Capture the cell that displays the provided text and extract its [X, Y] central coordinate. 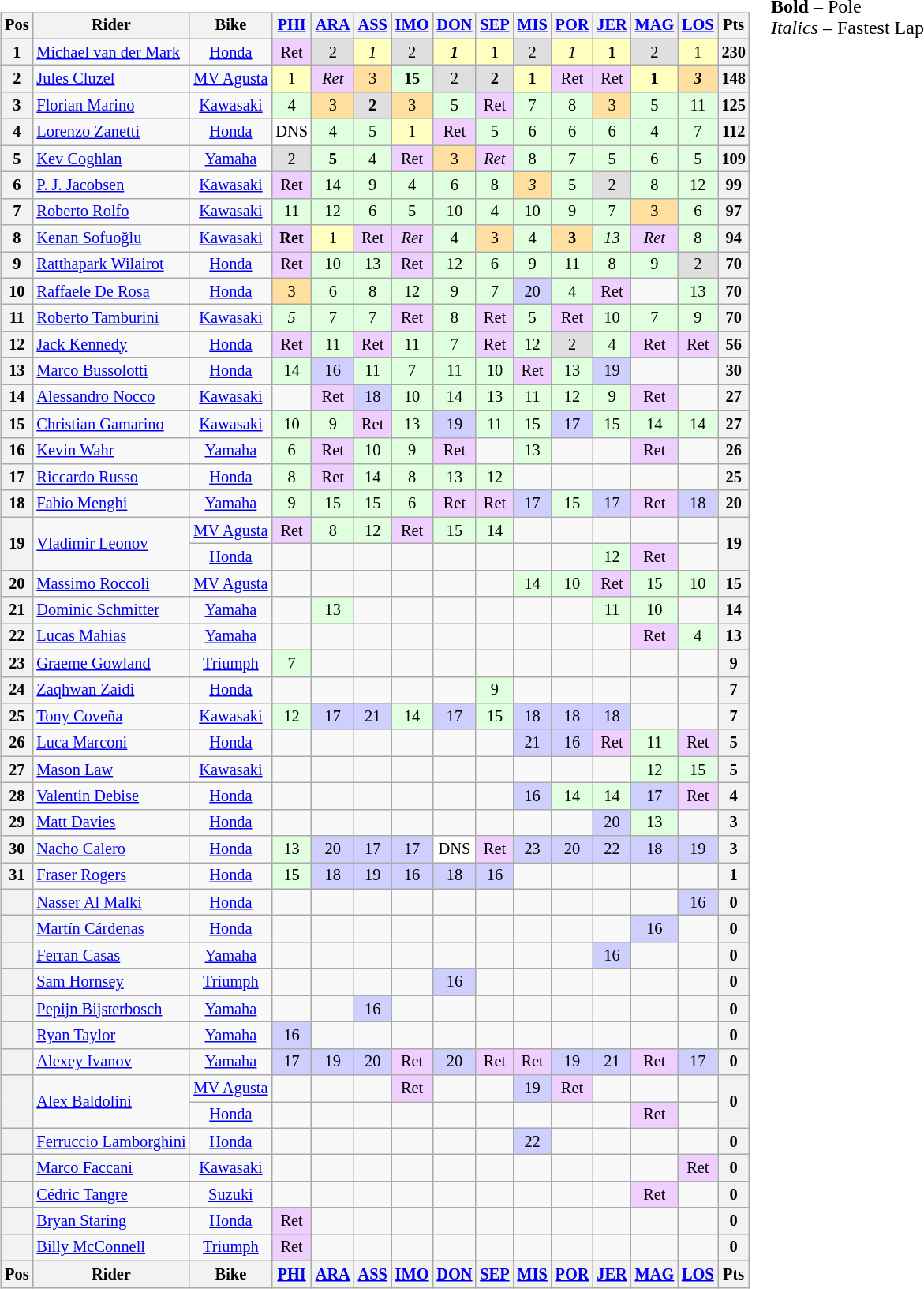
Cédric Tangre [110, 1195]
Fraser Rogers [110, 876]
Ferran Casas [110, 956]
Suzuki [230, 1195]
29 [17, 822]
Graeme Gowland [110, 663]
Kevin Wahr [110, 451]
Ratthapark Wilairot [110, 265]
Fabio Menghi [110, 504]
125 [734, 106]
Massimo Roccoli [110, 583]
31 [17, 876]
Valentin Debise [110, 796]
Florian Marino [110, 106]
Lucas Mahias [110, 637]
Zaqhwan Zaidi [110, 690]
Tony Coveña [110, 717]
Jules Cluzel [110, 79]
Nasser Al Malki [110, 902]
Sam Hornsey [110, 982]
24 [17, 690]
Bryan Staring [110, 1221]
P. J. Jacobsen [110, 185]
Alexey Ivanov [110, 1062]
97 [734, 212]
Mason Law [110, 770]
94 [734, 238]
Michael van der Mark [110, 52]
28 [17, 796]
Lorenzo Zanetti [110, 132]
Pepijn Bijsterbosch [110, 1009]
Christian Gamarino [110, 424]
56 [734, 345]
Ryan Taylor [110, 1036]
Martín Cárdenas [110, 929]
Roberto Rolfo [110, 212]
Kenan Sofuoğlu [110, 238]
Billy McConnell [110, 1248]
Roberto Tamburini [110, 318]
148 [734, 79]
Nacho Calero [110, 849]
230 [734, 52]
Alex Baldolini [110, 1102]
Marco Faccani [110, 1168]
Kev Coghlan [110, 159]
99 [734, 185]
Alessandro Nocco [110, 398]
Matt Davies [110, 822]
Marco Bussolotti [110, 371]
Luca Marconi [110, 743]
Raffaele De Rosa [110, 291]
Vladimir Leonov [110, 543]
112 [734, 132]
Riccardo Russo [110, 478]
109 [734, 159]
Ferruccio Lamborghini [110, 1141]
Jack Kennedy [110, 345]
Dominic Schmitter [110, 610]
